Pinpoint the cell where the given text exists, returning its [X, Y] midpoint coordinate. 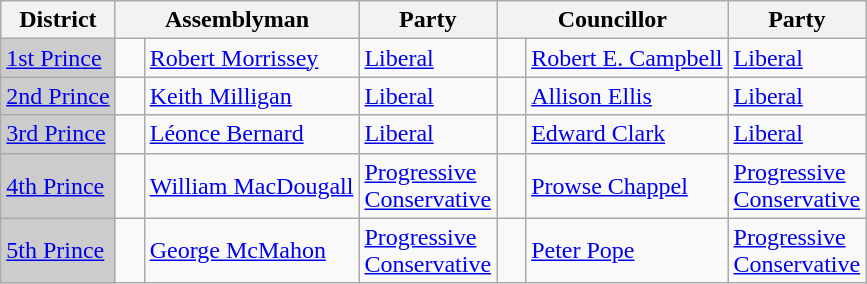
Peter Pope [627, 250]
4th Prince [58, 186]
Keith Milligan [252, 96]
Robert Morrissey [252, 58]
Robert E. Campbell [627, 58]
Allison Ellis [627, 96]
1st Prince [58, 58]
William MacDougall [252, 186]
2nd Prince [58, 96]
Councillor [612, 20]
3rd Prince [58, 134]
5th Prince [58, 250]
Prowse Chappel [627, 186]
District [58, 20]
Edward Clark [627, 134]
George McMahon [252, 250]
Assemblyman [237, 20]
Léonce Bernard [252, 134]
